Search for the cell housing the specified text and yield its (X, Y) center coordinate. 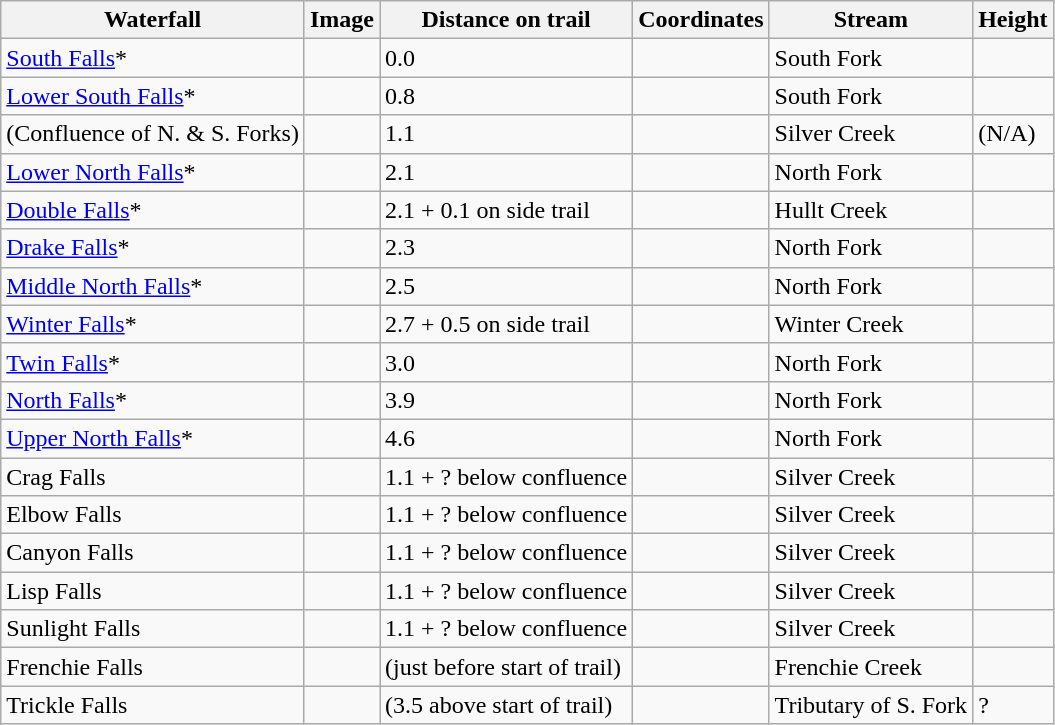
2.5 (506, 286)
South Falls* (153, 58)
Crag Falls (153, 477)
(just before start of trail) (506, 667)
Frenchie Creek (871, 667)
Winter Creek (871, 324)
3.9 (506, 400)
Waterfall (153, 20)
Stream (871, 20)
Lower North Falls* (153, 172)
2.1 (506, 172)
Frenchie Falls (153, 667)
Hullt Creek (871, 210)
Drake Falls* (153, 248)
Coordinates (701, 20)
Canyon Falls (153, 553)
Sunlight Falls (153, 629)
Distance on trail (506, 20)
2.7 + 0.5 on side trail (506, 324)
Middle North Falls* (153, 286)
Tributary of S. Fork (871, 705)
(Confluence of N. & S. Forks) (153, 134)
North Falls* (153, 400)
Lower South Falls* (153, 96)
0.0 (506, 58)
Image (342, 20)
Height (1013, 20)
Elbow Falls (153, 515)
Twin Falls* (153, 362)
2.1 + 0.1 on side trail (506, 210)
1.1 (506, 134)
2.3 (506, 248)
Winter Falls* (153, 324)
(3.5 above start of trail) (506, 705)
(N/A) (1013, 134)
Lisp Falls (153, 591)
0.8 (506, 96)
4.6 (506, 438)
3.0 (506, 362)
Double Falls* (153, 210)
Upper North Falls* (153, 438)
Trickle Falls (153, 705)
? (1013, 705)
